From the cell containing the given text, extract its center point as (x, y) coordinate. 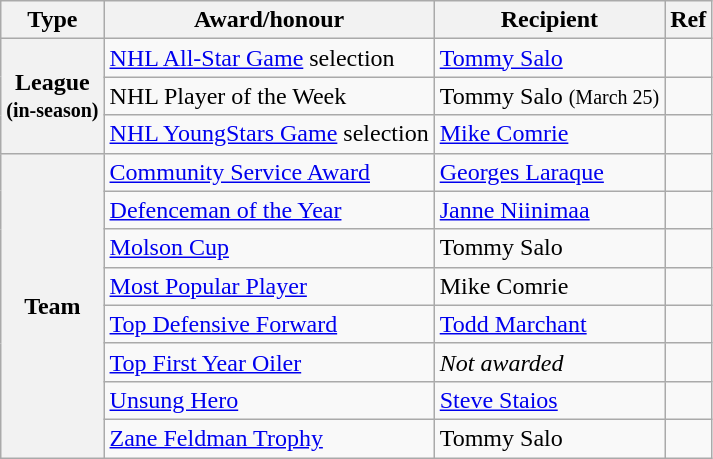
Team (52, 305)
Ref (688, 20)
Top Defensive Forward (269, 324)
Unsung Hero (269, 400)
Molson Cup (269, 248)
Most Popular Player (269, 286)
NHL Player of the Week (269, 96)
Not awarded (550, 362)
League(in-season) (52, 96)
NHL YoungStars Game selection (269, 134)
Award/honour (269, 20)
Georges Laraque (550, 172)
Zane Feldman Trophy (269, 438)
NHL All-Star Game selection (269, 58)
Recipient (550, 20)
Janne Niinimaa (550, 210)
Defenceman of the Year (269, 210)
Top First Year Oiler (269, 362)
Type (52, 20)
Steve Staios (550, 400)
Todd Marchant (550, 324)
Tommy Salo (March 25) (550, 96)
Community Service Award (269, 172)
